Extract the (x, y) coordinate from the center of the cell holding the provided text.  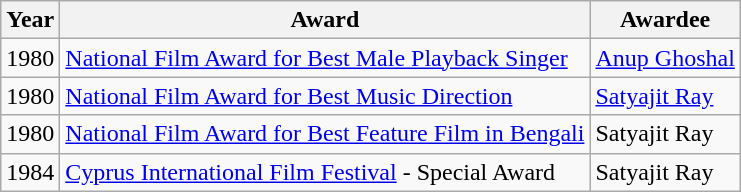
Cyprus International Film Festival - Special Award (325, 172)
Year (30, 20)
1984 (30, 172)
National Film Award for Best Male Playback Singer (325, 58)
Awardee (665, 20)
Anup Ghoshal (665, 58)
National Film Award for Best Feature Film in Bengali (325, 134)
Award (325, 20)
National Film Award for Best Music Direction (325, 96)
